Provide the [x, y] coordinate of the cell's center where the given text is located.  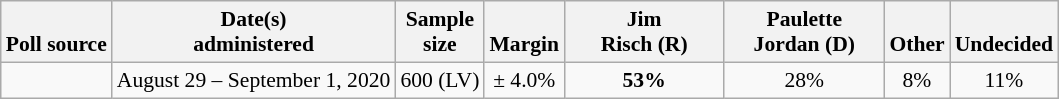
PauletteJordan (D) [804, 32]
± 4.0% [524, 80]
Undecided [1004, 32]
53% [644, 80]
Date(s)administered [254, 32]
8% [916, 80]
Poll source [56, 32]
August 29 – September 1, 2020 [254, 80]
28% [804, 80]
Other [916, 32]
11% [1004, 80]
JimRisch (R) [644, 32]
Samplesize [440, 32]
Margin [524, 32]
600 (LV) [440, 80]
